Detect which cell encompasses the target text, then output its (x, y) center coordinate. 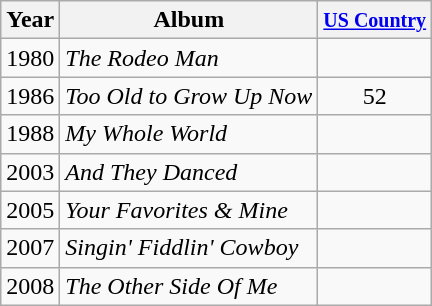
US Country (375, 20)
2008 (30, 286)
The Other Side Of Me (189, 286)
2005 (30, 210)
2007 (30, 248)
Too Old to Grow Up Now (189, 96)
My Whole World (189, 134)
And They Danced (189, 172)
1988 (30, 134)
Your Favorites & Mine (189, 210)
The Rodeo Man (189, 58)
1986 (30, 96)
Year (30, 20)
Album (189, 20)
52 (375, 96)
1980 (30, 58)
2003 (30, 172)
Singin' Fiddlin' Cowboy (189, 248)
